Identify which cell holds the provided text, then report its (x, y) central coordinate. 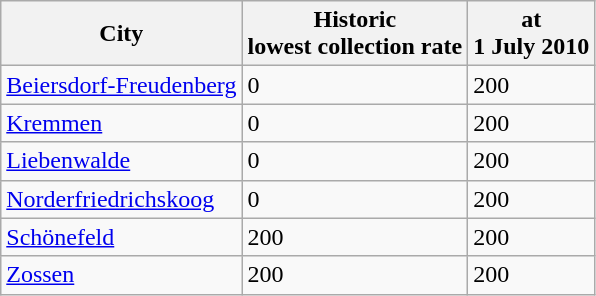
at1 July 2010 (532, 34)
Beiersdorf-Freudenberg (122, 85)
Liebenwalde (122, 161)
Schönefeld (122, 237)
Historiclowest collection rate (355, 34)
Norderfriedrichskoog (122, 199)
City (122, 34)
Kremmen (122, 123)
Zossen (122, 275)
